Scan for the cell matching the given text and deliver its [x, y] coordinate at center. 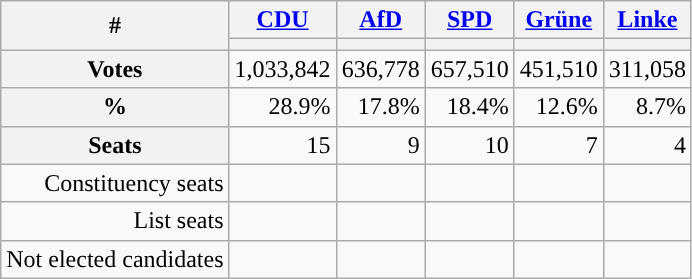
Constituency seats [115, 183]
7 [558, 145]
Not elected candidates [115, 259]
451,510 [558, 69]
28.9% [282, 107]
10 [470, 145]
Grüne [558, 20]
8.7% [647, 107]
18.4% [470, 107]
Votes [115, 69]
9 [380, 145]
17.8% [380, 107]
1,033,842 [282, 69]
636,778 [380, 69]
657,510 [470, 69]
4 [647, 145]
% [115, 107]
12.6% [558, 107]
# [115, 26]
SPD [470, 20]
AfD [380, 20]
15 [282, 145]
Seats [115, 145]
List seats [115, 221]
311,058 [647, 69]
CDU [282, 20]
Linke [647, 20]
